Search for the cell housing the specified text and yield its [X, Y] center coordinate. 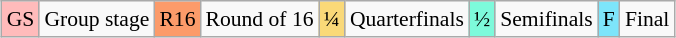
Quarterfinals [407, 19]
GS [21, 19]
R16 [177, 19]
Group stage [96, 19]
¼ [332, 19]
Semifinals [546, 19]
F [609, 19]
Round of 16 [260, 19]
Final [648, 19]
½ [482, 19]
